Determine the (x, y) coordinate at the center of the cell enclosing the given text.  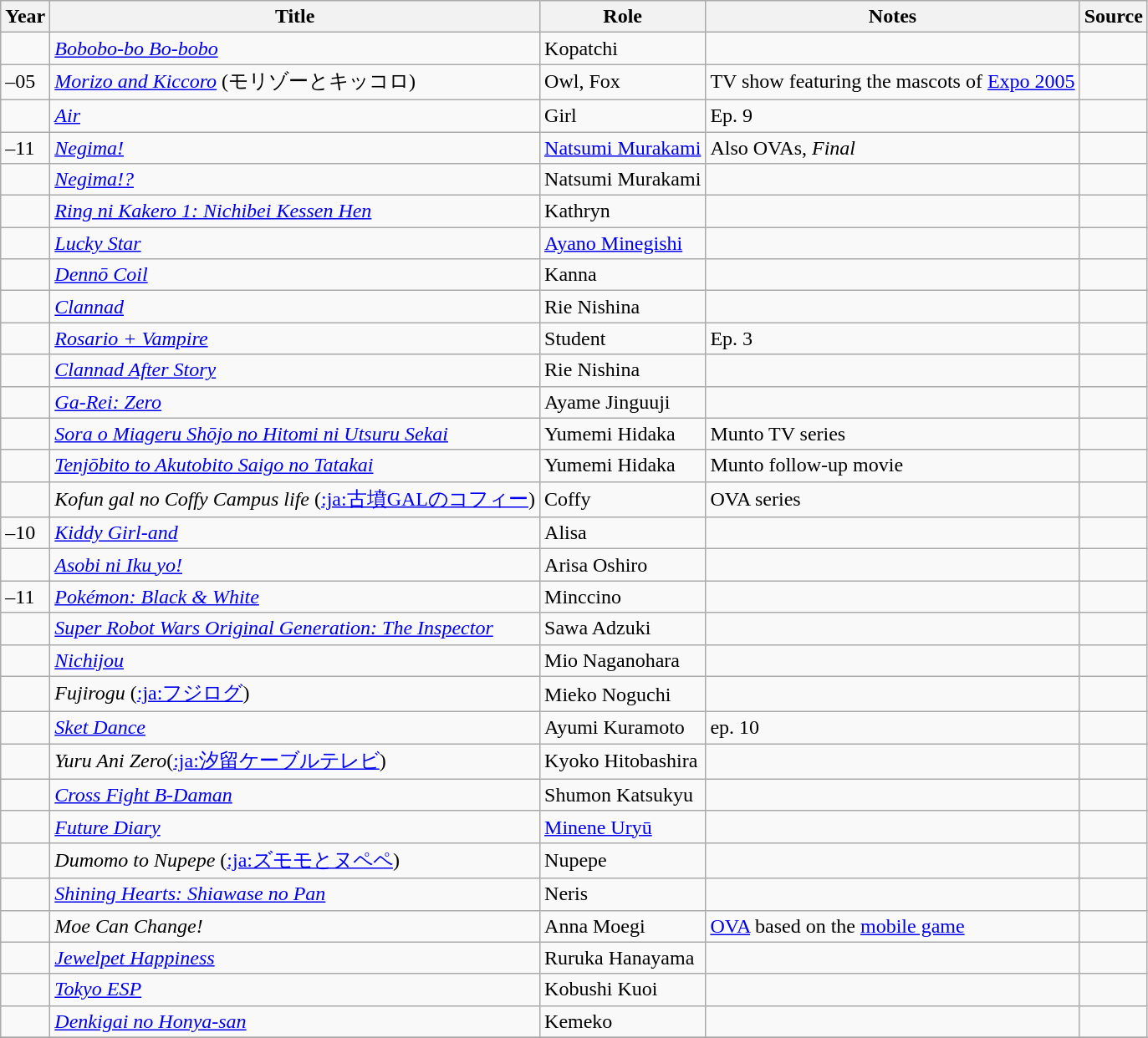
Ga-Rei: Zero (295, 402)
Clannad After Story (295, 370)
Ring ni Kakero 1: Nichibei Kessen Hen (295, 211)
Student (623, 338)
Nupepe (623, 861)
Rosario + Vampire (295, 338)
Kopatchi (623, 48)
OVA based on the mobile game (893, 926)
Kiddy Girl-and (295, 533)
Denkigai no Honya-san (295, 1021)
Minene Uryū (623, 827)
Sket Dance (295, 728)
Year (25, 17)
Asobi ni Iku yo! (295, 565)
Shumon Katsukyu (623, 795)
Clannad (295, 307)
Dennō Coil (295, 275)
Morizo and Kiccoro (モリゾーとキッコロ) (295, 82)
Nichijou (295, 660)
Notes (893, 17)
Tenjōbito to Akutobito Saigo no Tatakai (295, 466)
Ep. 9 (893, 115)
Girl (623, 115)
Minccino (623, 597)
Neris (623, 894)
Also OVAs, Final (893, 148)
Bobobo-bo Bo-bobo (295, 48)
Ayumi Kuramoto (623, 728)
Title (295, 17)
Mio Naganohara (623, 660)
Shining Hearts: Shiawase no Pan (295, 894)
Cross Fight B-Daman (295, 795)
Munto follow-up movie (893, 466)
Owl, Fox (623, 82)
Moe Can Change! (295, 926)
Munto TV series (893, 434)
Ruruka Hanayama (623, 958)
Air (295, 115)
Yuru Ani Zero(:ja:汐留ケーブルテレビ) (295, 762)
Negima!? (295, 180)
Kathryn (623, 211)
Ayano Minegishi (623, 243)
Source (1114, 17)
Jewelpet Happiness (295, 958)
Kofun gal no Coffy Campus life (:ja:古墳GALのコフィー) (295, 500)
Kobushi Kuoi (623, 990)
–10 (25, 533)
Fujirogu (:ja:フジログ) (295, 694)
Anna Moegi (623, 926)
Kemeko (623, 1021)
Role (623, 17)
ep. 10 (893, 728)
Sawa Adzuki (623, 628)
Coffy (623, 500)
Dumomo to Nupepe (:ja:ズモモとヌペペ) (295, 861)
Sora o Miageru Shōjo no Hitomi ni Utsuru Sekai (295, 434)
Alisa (623, 533)
Arisa Oshiro (623, 565)
Super Robot Wars Original Generation: The Inspector (295, 628)
–05 (25, 82)
Tokyo ESP (295, 990)
Ayame Jinguuji (623, 402)
Future Diary (295, 827)
Pokémon: Black & White (295, 597)
Lucky Star (295, 243)
Kanna (623, 275)
OVA series (893, 500)
Ep. 3 (893, 338)
Negima! (295, 148)
Kyoko Hitobashira (623, 762)
TV show featuring the mascots of Expo 2005 (893, 82)
Mieko Noguchi (623, 694)
